Detect which cell encompasses the target text, then output its [x, y] center coordinate. 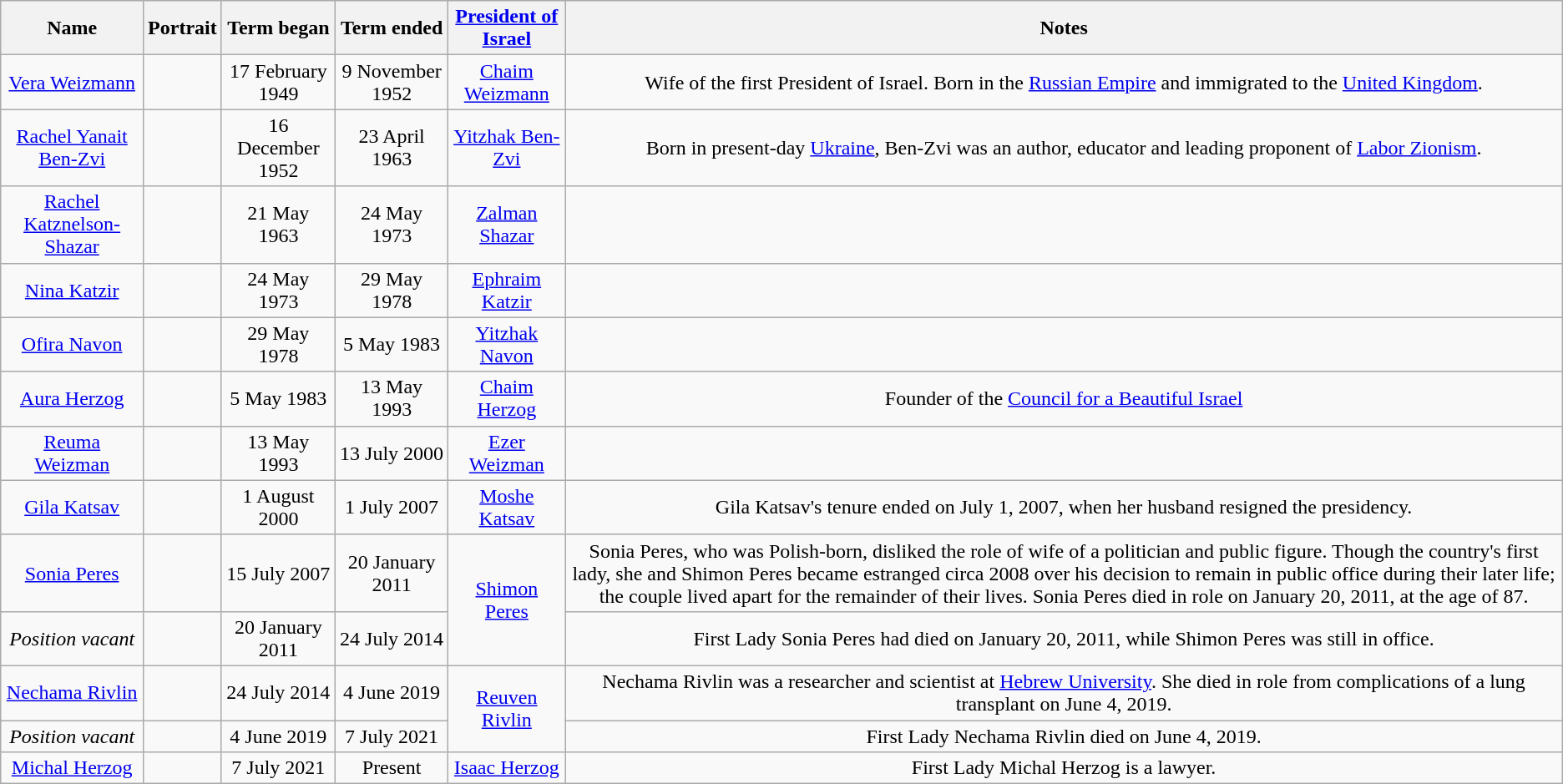
Name [72, 28]
Aura Herzog [72, 399]
President of Israel [507, 28]
Nechama Rivlin was a researcher and scientist at Hebrew University. She died in role from complications of a lung transplant on June 4, 2019. [1064, 693]
Reuma Weizman [72, 453]
Ephraim Katzir [507, 291]
1 July 2007 [392, 508]
Michal Herzog [72, 768]
Born in present-day Ukraine, Ben-Zvi was an author, educator and leading proponent of Labor Zionism. [1064, 148]
Chaim Weizmann [507, 82]
13 July 2000 [392, 453]
Ezer Weizman [507, 453]
17 February 1949 [278, 82]
Gila Katsav [72, 508]
Gila Katsav's tenure ended on July 1, 2007, when her husband resigned the presidency. [1064, 508]
First Lady Michal Herzog is a lawyer. [1064, 768]
Zalman Shazar [507, 225]
Rachel Katznelson-Shazar [72, 225]
First Lady Nechama Rivlin died on June 4, 2019. [1064, 736]
Portrait [183, 28]
16 December 1952 [278, 148]
Founder of the Council for a Beautiful Israel [1064, 399]
Nina Katzir [72, 291]
Chaim Herzog [507, 399]
Sonia Peres [72, 573]
Yitzhak Ben-Zvi [507, 148]
Moshe Katsav [507, 508]
1 August 2000 [278, 508]
First Lady Sonia Peres had died on January 20, 2011, while Shimon Peres was still in office. [1064, 638]
Shimon Peres [507, 599]
21 May 1963 [278, 225]
Present [392, 768]
15 July 2007 [278, 573]
Vera Weizmann [72, 82]
Term began [278, 28]
Ofira Navon [72, 344]
Wife of the first President of Israel. Born in the Russian Empire and immigrated to the United Kingdom. [1064, 82]
Notes [1064, 28]
Reuven Rivlin [507, 708]
Term ended [392, 28]
Nechama Rivlin [72, 693]
Yitzhak Navon [507, 344]
23 April 1963 [392, 148]
Rachel Yanait Ben-Zvi [72, 148]
Isaac Herzog [507, 768]
9 November 1952 [392, 82]
